For the text-containing cell, return its midpoint in (x, y) coordinate format. 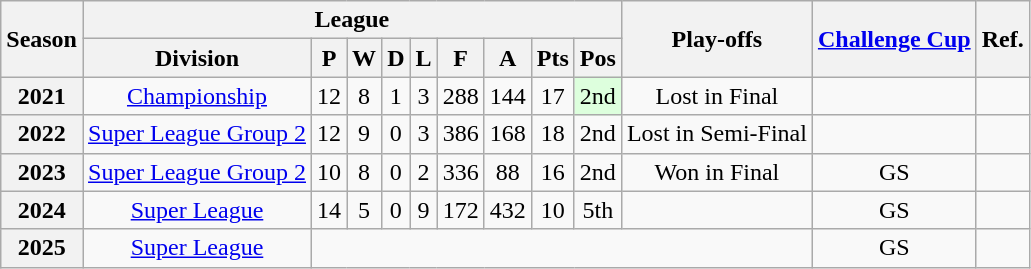
Division (196, 58)
18 (552, 134)
Pts (552, 58)
D (396, 58)
Ref. (1002, 39)
2024 (42, 210)
2023 (42, 172)
2021 (42, 96)
16 (552, 172)
Play-offs (716, 39)
Season (42, 39)
386 (460, 134)
2 (424, 172)
168 (508, 134)
Challenge Cup (894, 39)
Won in Final (716, 172)
A (508, 58)
Lost in Final (716, 96)
5 (364, 210)
288 (460, 96)
432 (508, 210)
14 (330, 210)
2022 (42, 134)
2025 (42, 248)
144 (508, 96)
88 (508, 172)
172 (460, 210)
336 (460, 172)
League (352, 20)
L (424, 58)
P (330, 58)
Championship (196, 96)
Pos (598, 58)
17 (552, 96)
Lost in Semi-Final (716, 134)
5th (598, 210)
F (460, 58)
W (364, 58)
1 (396, 96)
